Locate the cell with the specified text and output its [X, Y] center coordinate. 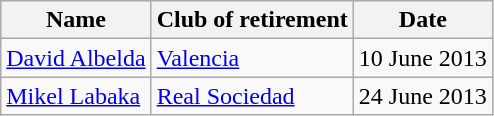
24 June 2013 [422, 96]
Valencia [252, 58]
Mikel Labaka [76, 96]
Real Sociedad [252, 96]
Name [76, 20]
Club of retirement [252, 20]
Date [422, 20]
10 June 2013 [422, 58]
David Albelda [76, 58]
